Return (X, Y) of the center of cell containing provided text 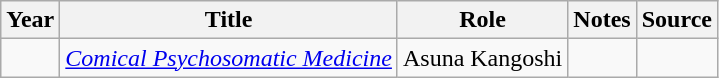
Role (482, 20)
Source (676, 20)
Title (229, 20)
Notes (602, 20)
Comical Psychosomatic Medicine (229, 58)
Asuna Kangoshi (482, 58)
Year (30, 20)
